Return (X, Y) of the center of cell containing provided text 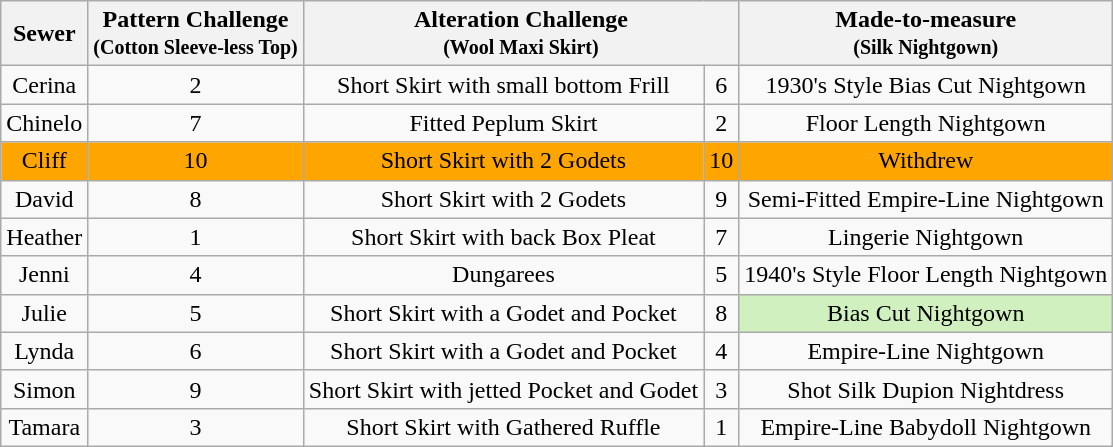
Made-to-measure(Silk Nightgown) (926, 34)
Short Skirt with jetted Pocket and Godet (503, 389)
Lingerie Nightgown (926, 237)
Sewer (44, 34)
Bias Cut Nightgown (926, 313)
Tamara (44, 427)
Alteration Challenge(Wool Maxi Skirt) (520, 34)
Short Skirt with back Box Pleat (503, 237)
Floor Length Nightgown (926, 123)
Pattern Challenge(Cotton Sleeve-less Top) (196, 34)
Fitted Peplum Skirt (503, 123)
Heather (44, 237)
Julie (44, 313)
1940's Style Floor Length Nightgown (926, 275)
1930's Style Bias Cut Nightgown (926, 85)
Withdrew (926, 161)
Chinelo (44, 123)
Empire-Line Nightgown (926, 351)
Cliff (44, 161)
Jenni (44, 275)
David (44, 199)
Shot Silk Dupion Nightdress (926, 389)
Short Skirt with Gathered Ruffle (503, 427)
Simon (44, 389)
Empire-Line Babydoll Nightgown (926, 427)
Short Skirt with small bottom Frill (503, 85)
Cerina (44, 85)
Semi-Fitted Empire-Line Nightgown (926, 199)
Dungarees (503, 275)
Lynda (44, 351)
